Locate the cell with the specified text and output its [x, y] center coordinate. 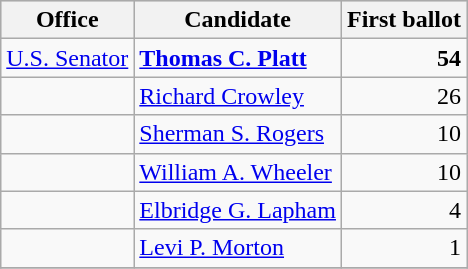
4 [404, 210]
Levi P. Morton [238, 248]
William A. Wheeler [238, 172]
U.S. Senator [68, 58]
First ballot [404, 20]
Elbridge G. Lapham [238, 210]
Richard Crowley [238, 96]
54 [404, 58]
1 [404, 248]
26 [404, 96]
Candidate [238, 20]
Office [68, 20]
Thomas C. Platt [238, 58]
Sherman S. Rogers [238, 134]
